Capture the cell that displays the provided text and extract its (X, Y) central coordinate. 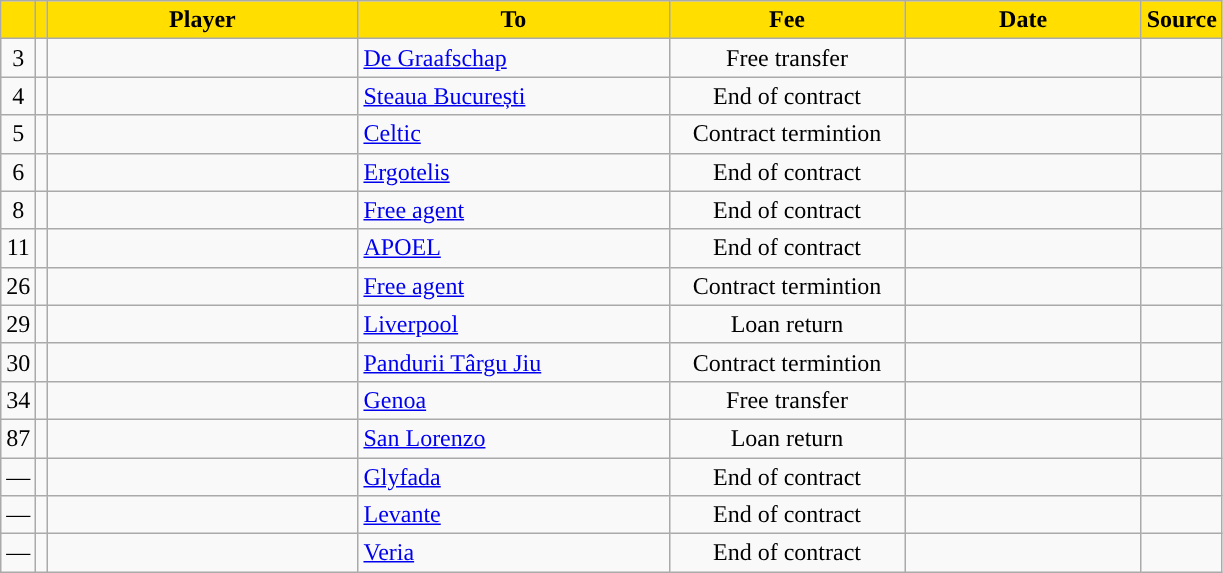
Ergotelis (514, 172)
Levante (514, 515)
5 (18, 134)
Fee (787, 20)
8 (18, 210)
Pandurii Târgu Jiu (514, 362)
Celtic (514, 134)
Player (202, 20)
Veria (514, 553)
26 (18, 286)
3 (18, 58)
To (514, 20)
APOEL (514, 248)
San Lorenzo (514, 438)
Source (1182, 20)
Glyfada (514, 477)
87 (18, 438)
De Graafschap (514, 58)
30 (18, 362)
6 (18, 172)
34 (18, 400)
Genoa (514, 400)
4 (18, 96)
29 (18, 324)
Steaua București (514, 96)
Date (1023, 20)
Liverpool (514, 324)
11 (18, 248)
